From the cell containing the given text, extract its center point as (X, Y) coordinate. 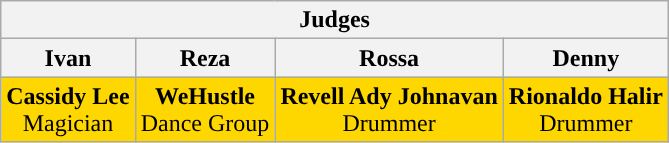
Cassidy LeeMagician (68, 110)
Denny (586, 58)
Rionaldo HalirDrummer (586, 110)
Revell Ady JohnavanDrummer (389, 110)
Reza (205, 58)
Ivan (68, 58)
Rossa (389, 58)
Judges (335, 20)
WeHustleDance Group (205, 110)
